Scan for the cell matching the given text and deliver its [X, Y] coordinate at center. 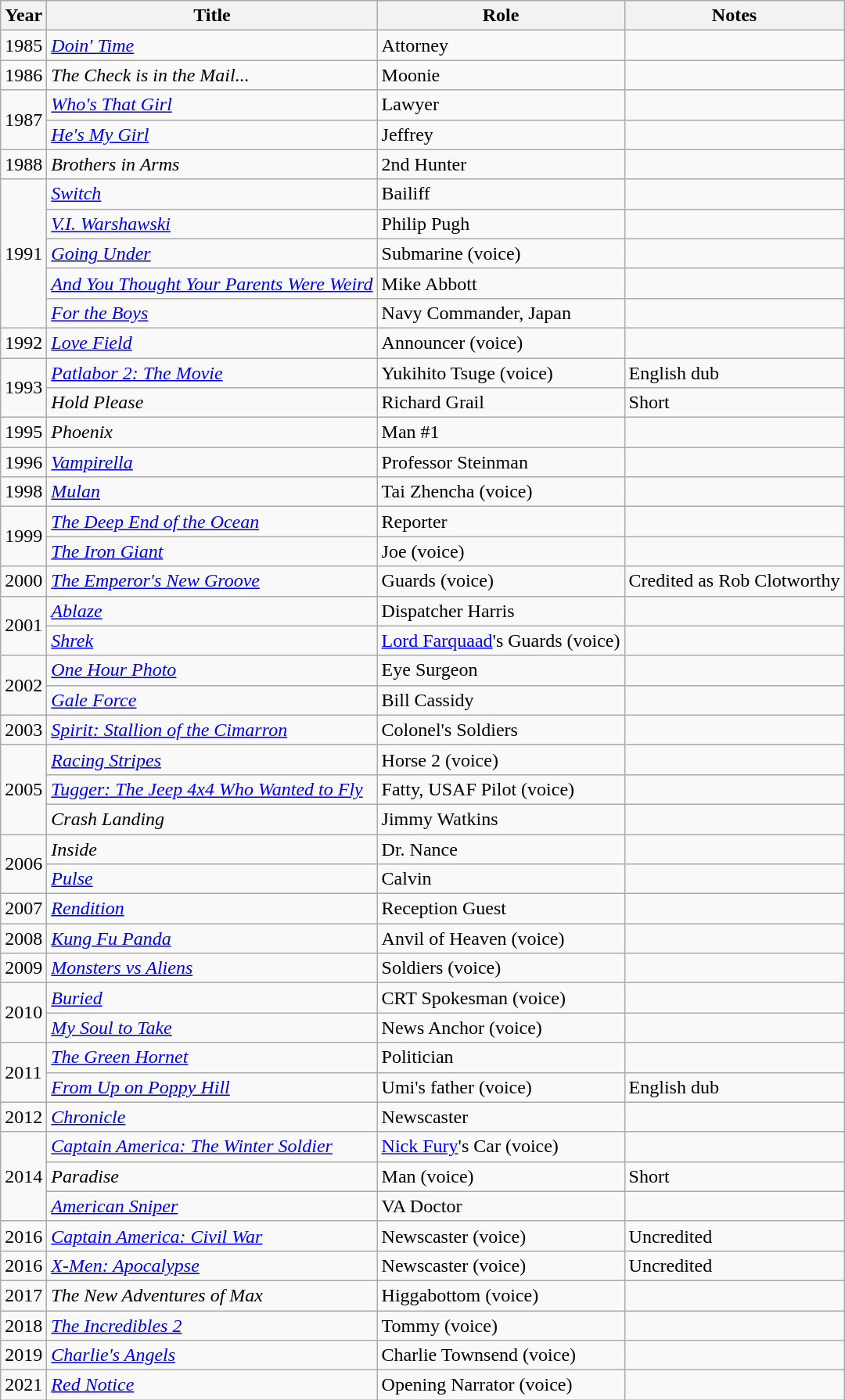
Nick Fury's Car (voice) [501, 1147]
Politician [501, 1057]
Tommy (voice) [501, 1326]
Soldiers (voice) [501, 968]
1995 [23, 433]
Opening Narrator (voice) [501, 1385]
One Hour Photo [212, 670]
Moonie [501, 75]
1999 [23, 537]
Captain America: The Winter Soldier [212, 1147]
Credited as Rob Clotworthy [734, 581]
2000 [23, 581]
Submarine (voice) [501, 253]
Calvin [501, 879]
Umi's father (voice) [501, 1087]
Rendition [212, 909]
Eye Surgeon [501, 670]
Paradise [212, 1176]
Mike Abbott [501, 283]
Horse 2 (voice) [501, 759]
2011 [23, 1072]
Crash Landing [212, 819]
Role [501, 16]
My Soul to Take [212, 1028]
Dr. Nance [501, 849]
Fatty, USAF Pilot (voice) [501, 789]
Switch [212, 194]
Tugger: The Jeep 4x4 Who Wanted to Fly [212, 789]
Kung Fu Panda [212, 939]
Spirit: Stallion of the Cimarron [212, 730]
American Sniper [212, 1206]
2001 [23, 626]
2006 [23, 863]
2010 [23, 1013]
Philip Pugh [501, 224]
Racing Stripes [212, 759]
Patlabor 2: The Movie [212, 373]
2007 [23, 909]
Richard Grail [501, 403]
CRT Spokesman (voice) [501, 998]
Going Under [212, 253]
Mulan [212, 492]
Phoenix [212, 433]
2021 [23, 1385]
The Emperor's New Groove [212, 581]
And You Thought Your Parents Were Weird [212, 283]
1987 [23, 120]
Monsters vs Aliens [212, 968]
Charlie's Angels [212, 1355]
V.I. Warshawski [212, 224]
Red Notice [212, 1385]
1993 [23, 388]
Lord Farquaad's Guards (voice) [501, 641]
Higgabottom (voice) [501, 1295]
Navy Commander, Japan [501, 313]
For the Boys [212, 313]
The Check is in the Mail... [212, 75]
The New Adventures of Max [212, 1295]
Chronicle [212, 1117]
1992 [23, 343]
X-Men: Apocalypse [212, 1265]
Announcer (voice) [501, 343]
Colonel's Soldiers [501, 730]
2018 [23, 1326]
Tai Zhencha (voice) [501, 492]
Doin' Time [212, 45]
1985 [23, 45]
Buried [212, 998]
2009 [23, 968]
Love Field [212, 343]
Dispatcher Harris [501, 611]
2005 [23, 789]
Reception Guest [501, 909]
Anvil of Heaven (voice) [501, 939]
Gale Force [212, 700]
Shrek [212, 641]
2008 [23, 939]
2017 [23, 1295]
He's My Girl [212, 135]
The Incredibles 2 [212, 1326]
1996 [23, 462]
2nd Hunter [501, 164]
Guards (voice) [501, 581]
1998 [23, 492]
Charlie Townsend (voice) [501, 1355]
News Anchor (voice) [501, 1028]
Brothers in Arms [212, 164]
1991 [23, 253]
VA Doctor [501, 1206]
Pulse [212, 879]
Newscaster [501, 1117]
Captain America: Civil War [212, 1236]
Man #1 [501, 433]
Jimmy Watkins [501, 819]
Bill Cassidy [501, 700]
Hold Please [212, 403]
2019 [23, 1355]
Man (voice) [501, 1176]
The Deep End of the Ocean [212, 522]
Bailiff [501, 194]
Professor Steinman [501, 462]
1986 [23, 75]
The Green Hornet [212, 1057]
Vampirella [212, 462]
Ablaze [212, 611]
From Up on Poppy Hill [212, 1087]
Notes [734, 16]
Joe (voice) [501, 551]
Who's That Girl [212, 105]
Reporter [501, 522]
Title [212, 16]
Jeffrey [501, 135]
Year [23, 16]
2003 [23, 730]
2012 [23, 1117]
Attorney [501, 45]
The Iron Giant [212, 551]
1988 [23, 164]
Lawyer [501, 105]
Yukihito Tsuge (voice) [501, 373]
Inside [212, 849]
2014 [23, 1176]
2002 [23, 685]
